Return the (X, Y) coordinate for the center point of the cell that contains the specified text.  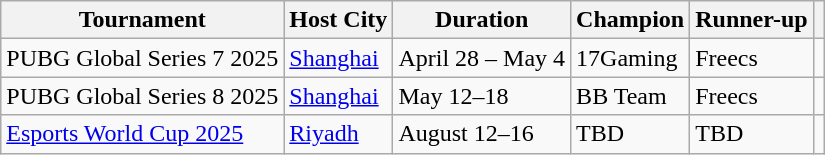
Champion (630, 20)
PUBG Global Series 8 2025 (142, 96)
PUBG Global Series 7 2025 (142, 58)
April 28 – May 4 (482, 58)
Duration (482, 20)
Runner-up (752, 20)
Riyadh (338, 134)
17Gaming (630, 58)
August 12–16 (482, 134)
Host City (338, 20)
Esports World Cup 2025 (142, 134)
May 12–18 (482, 96)
BB Team (630, 96)
Tournament (142, 20)
